Capture the cell that displays the provided text and extract its [X, Y] central coordinate. 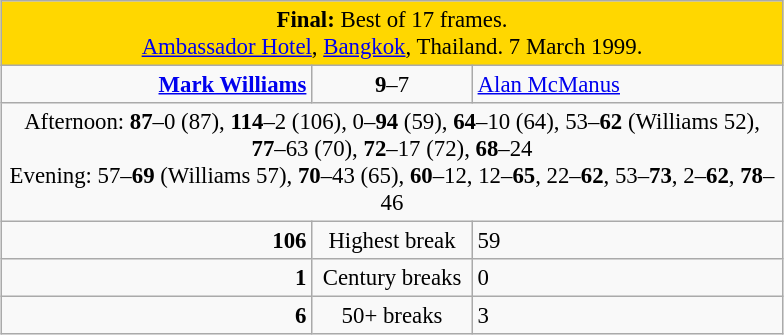
Century breaks [392, 278]
9–7 [392, 85]
3 [628, 316]
Highest break [392, 241]
0 [628, 278]
59 [628, 241]
Mark Williams [156, 85]
1 [156, 278]
Alan McManus [628, 85]
50+ breaks [392, 316]
6 [156, 316]
106 [156, 241]
Final: Best of 17 frames.Ambassador Hotel, Bangkok, Thailand. 7 March 1999. [392, 34]
